Locate the cell with the specified text and output its (X, Y) center coordinate. 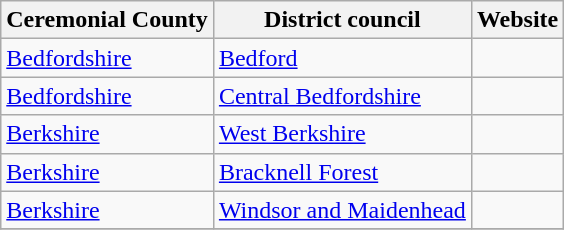
Windsor and Maidenhead (342, 210)
West Berkshire (342, 134)
Bedford (342, 58)
Central Bedfordshire (342, 96)
Website (517, 20)
District council (342, 20)
Ceremonial County (108, 20)
Bracknell Forest (342, 172)
